Identify which cell holds the provided text, then report its (X, Y) central coordinate. 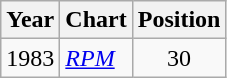
RPM (96, 58)
1983 (30, 58)
30 (179, 58)
Year (30, 20)
Position (179, 20)
Chart (96, 20)
